Locate the cell with the specified text and output its [x, y] center coordinate. 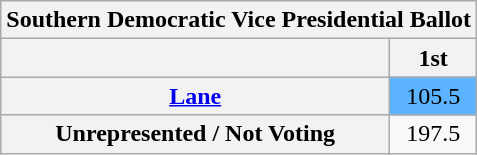
Southern Democratic Vice Presidential Ballot [239, 20]
1st [434, 58]
197.5 [434, 134]
Lane [196, 96]
Unrepresented / Not Voting [196, 134]
105.5 [434, 96]
